Extract the [x, y] coordinate from the center of the cell holding the provided text.  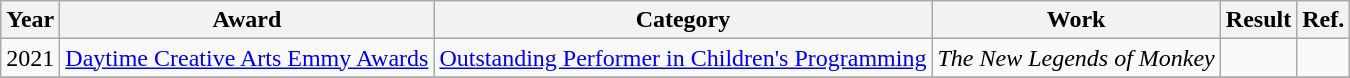
Year [30, 20]
Work [1076, 20]
Category [683, 20]
2021 [30, 58]
Outstanding Performer in Children's Programming [683, 58]
Award [247, 20]
Result [1258, 20]
Ref. [1324, 20]
The New Legends of Monkey [1076, 58]
Daytime Creative Arts Emmy Awards [247, 58]
